Search for the cell housing the specified text and yield its (x, y) center coordinate. 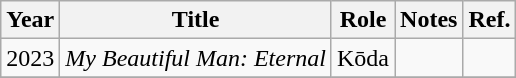
Kōda (362, 58)
2023 (30, 58)
My Beautiful Man: Eternal (196, 58)
Year (30, 20)
Role (362, 20)
Ref. (490, 20)
Title (196, 20)
Notes (429, 20)
